From the cell containing the given text, extract its center point as [X, Y] coordinate. 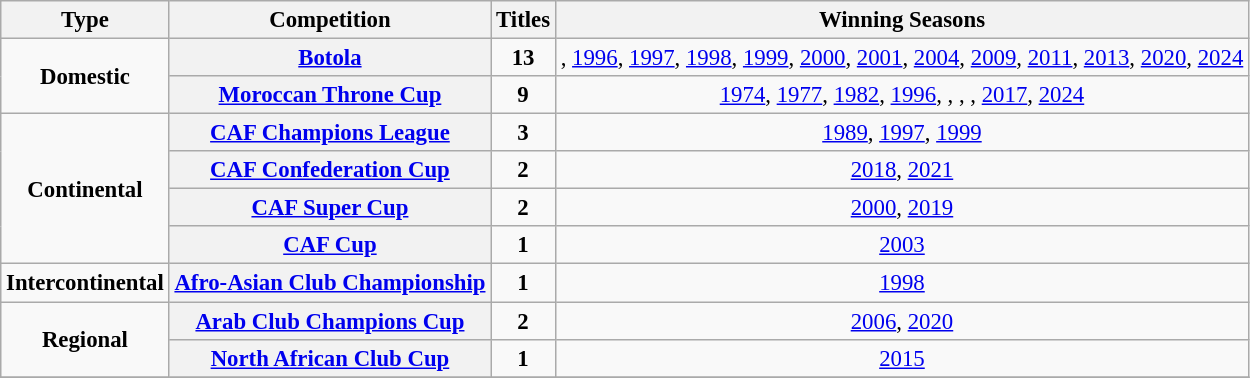
Winning Seasons [902, 20]
9 [524, 95]
2018, 2021 [902, 170]
Domestic [85, 76]
CAF Cup [330, 245]
Competition [330, 20]
Titles [524, 20]
Continental [85, 189]
2006, 2020 [902, 321]
Intercontinental [85, 283]
Botola [330, 58]
1989, 1997, 1999 [902, 133]
2015 [902, 358]
13 [524, 58]
Regional [85, 340]
North African Club Cup [330, 358]
Arab Club Champions Cup [330, 321]
, 1996, 1997, 1998, 1999, 2000, 2001, 2004, 2009, 2011, 2013, 2020, 2024 [902, 58]
3 [524, 133]
2000, 2019 [902, 208]
CAF Champions League [330, 133]
2003 [902, 245]
Moroccan Throne Cup [330, 95]
Afro-Asian Club Championship [330, 283]
CAF Confederation Cup [330, 170]
1998 [902, 283]
Type [85, 20]
1974, 1977, 1982, 1996, , , , 2017, 2024 [902, 95]
CAF Super Cup [330, 208]
